Pinpoint the cell where the given text exists, returning its (x, y) midpoint coordinate. 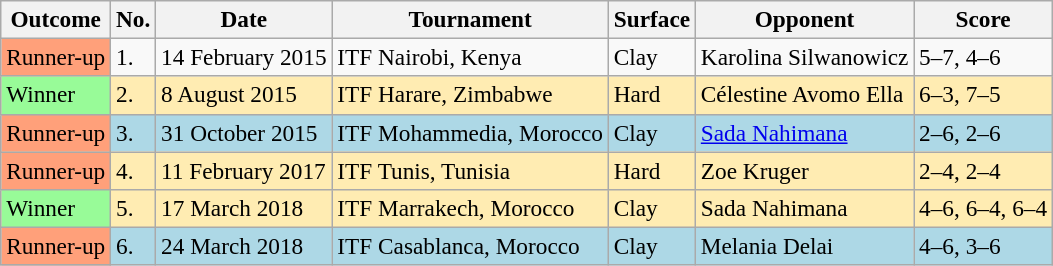
ITF Mohammedia, Morocco (470, 133)
6–3, 7–5 (984, 95)
Zoe Kruger (804, 170)
24 March 2018 (244, 246)
Karolina Silwanowicz (804, 57)
ITF Harare, Zimbabwe (470, 95)
5–7, 4–6 (984, 57)
31 October 2015 (244, 133)
17 March 2018 (244, 208)
2–6, 2–6 (984, 133)
Tournament (470, 19)
Outcome (56, 19)
14 February 2015 (244, 57)
3. (134, 133)
8 August 2015 (244, 95)
Date (244, 19)
2–4, 2–4 (984, 170)
4–6, 6–4, 6–4 (984, 208)
1. (134, 57)
Score (984, 19)
5. (134, 208)
ITF Casablanca, Morocco (470, 246)
Opponent (804, 19)
ITF Marrakech, Morocco (470, 208)
Surface (652, 19)
Célestine Avomo Ella (804, 95)
Melania Delai (804, 246)
4. (134, 170)
6. (134, 246)
No. (134, 19)
ITF Tunis, Tunisia (470, 170)
ITF Nairobi, Kenya (470, 57)
4–6, 3–6 (984, 246)
2. (134, 95)
11 February 2017 (244, 170)
